Return the [X, Y] coordinate for the center point of the cell that contains the specified text.  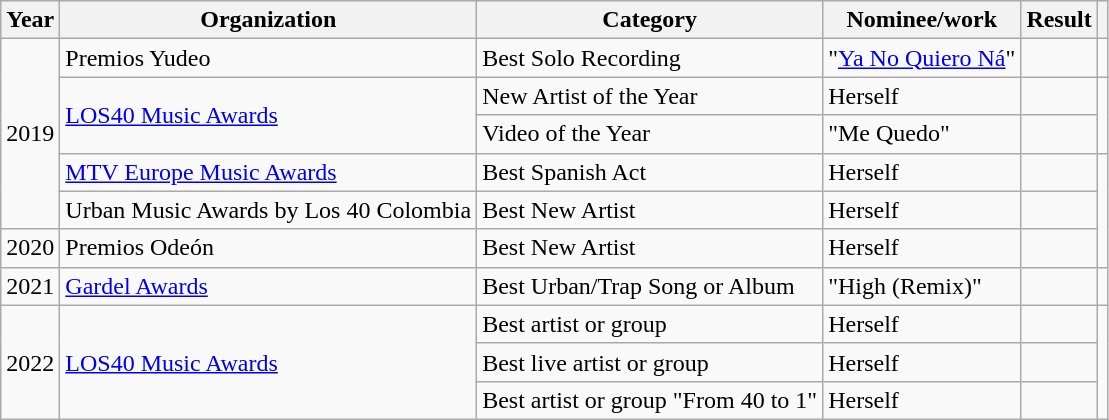
New Artist of the Year [650, 96]
Urban Music Awards by Los 40 Colombia [268, 210]
2019 [30, 134]
Best artist or group "From 40 to 1" [650, 400]
Result [1059, 20]
MTV Europe Music Awards [268, 172]
Year [30, 20]
Best live artist or group [650, 362]
Premios Yudeo [268, 58]
Gardel Awards [268, 286]
Best Solo Recording [650, 58]
2020 [30, 248]
2022 [30, 362]
"Me Quedo" [922, 134]
2021 [30, 286]
Best artist or group [650, 324]
"High (Remix)" [922, 286]
Nominee/work [922, 20]
Organization [268, 20]
Best Urban/Trap Song or Album [650, 286]
Premios Odeón [268, 248]
"Ya No Quiero Ná" [922, 58]
Category [650, 20]
Video of the Year [650, 134]
Best Spanish Act [650, 172]
